Extract the [X, Y] coordinate from the center of the cell holding the provided text.  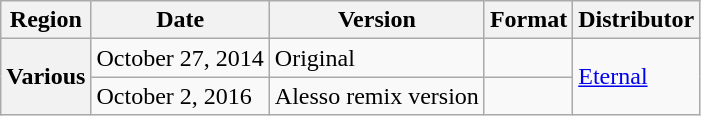
Original [376, 58]
October 27, 2014 [180, 58]
Eternal [636, 77]
Version [376, 20]
Region [46, 20]
Various [46, 77]
October 2, 2016 [180, 96]
Date [180, 20]
Format [528, 20]
Alesso remix version [376, 96]
Distributor [636, 20]
